Return the [X, Y] coordinate for the center point of the cell that contains the specified text.  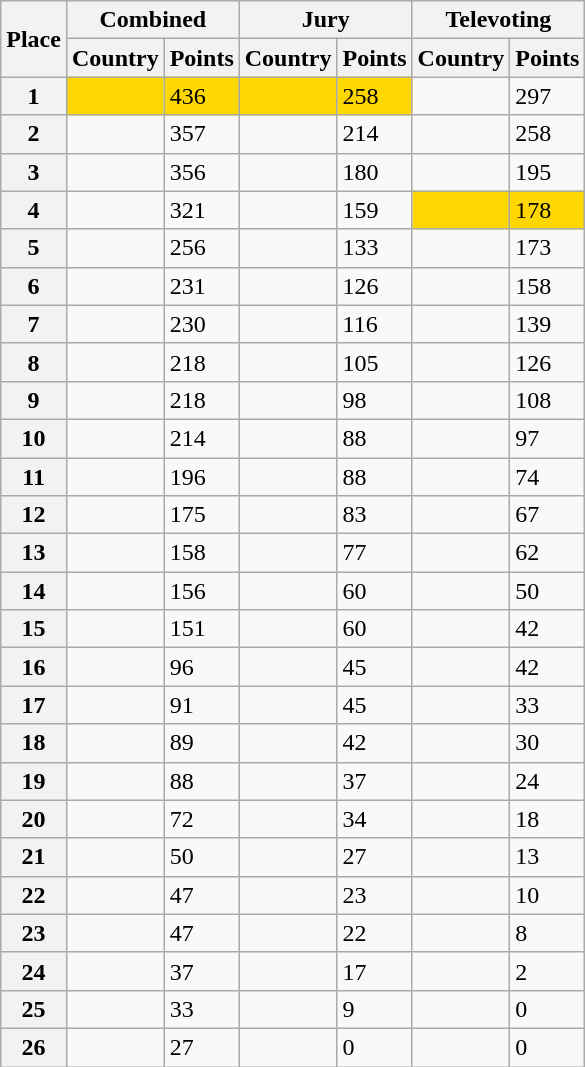
321 [202, 210]
116 [374, 324]
5 [34, 248]
12 [34, 515]
62 [548, 553]
105 [374, 362]
356 [202, 172]
195 [548, 172]
139 [548, 324]
16 [34, 667]
3 [34, 172]
98 [374, 400]
Televoting [498, 20]
91 [202, 705]
256 [202, 248]
133 [374, 248]
34 [374, 819]
357 [202, 134]
108 [548, 400]
Jury [326, 20]
196 [202, 477]
20 [34, 819]
14 [34, 591]
159 [374, 210]
7 [34, 324]
6 [34, 286]
77 [374, 553]
74 [548, 477]
21 [34, 857]
19 [34, 781]
173 [548, 248]
96 [202, 667]
11 [34, 477]
89 [202, 743]
Combined [152, 20]
175 [202, 515]
30 [548, 743]
436 [202, 96]
97 [548, 438]
72 [202, 819]
25 [34, 1009]
83 [374, 515]
Place [34, 39]
180 [374, 172]
151 [202, 629]
230 [202, 324]
297 [548, 96]
4 [34, 210]
67 [548, 515]
26 [34, 1047]
15 [34, 629]
156 [202, 591]
178 [548, 210]
1 [34, 96]
231 [202, 286]
